From the cell containing the given text, extract its center point as (X, Y) coordinate. 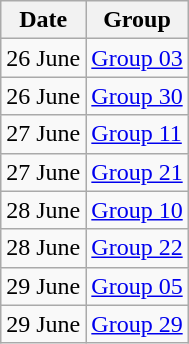
Group 05 (137, 286)
Group (137, 20)
Date (44, 20)
Group 10 (137, 210)
Group 29 (137, 324)
Group 03 (137, 58)
Group 30 (137, 96)
Group 22 (137, 248)
Group 11 (137, 134)
Group 21 (137, 172)
